Locate the cell with the specified text and output its (x, y) center coordinate. 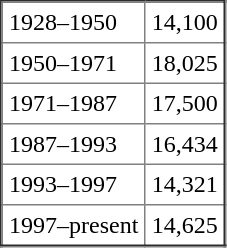
1928–1950 (74, 22)
14,100 (185, 22)
16,434 (185, 143)
1971–1987 (74, 102)
17,500 (185, 102)
1950–1971 (74, 62)
18,025 (185, 62)
14,625 (185, 224)
14,321 (185, 184)
1993–1997 (74, 184)
1997–present (74, 224)
1987–1993 (74, 143)
